Provide the (X, Y) coordinate of the cell's center where the given text is located.  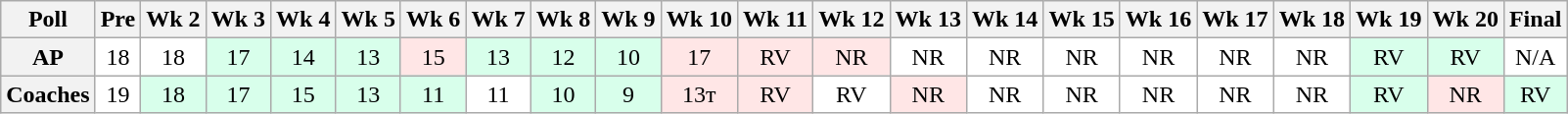
Wk 7 (498, 20)
Wk 14 (1004, 20)
Wk 8 (563, 20)
Coaches (48, 94)
13т (699, 94)
Final (1535, 20)
N/A (1535, 57)
Wk 4 (303, 20)
Wk 16 (1158, 20)
Wk 19 (1389, 20)
Wk 15 (1082, 20)
9 (628, 94)
14 (303, 57)
19 (117, 94)
Wk 13 (928, 20)
Wk 9 (628, 20)
Wk 18 (1312, 20)
Wk 5 (368, 20)
Wk 2 (173, 20)
Wk 3 (238, 20)
12 (563, 57)
Wk 6 (433, 20)
Wk 20 (1465, 20)
Pre (117, 20)
AP (48, 57)
Wk 11 (775, 20)
Poll (48, 20)
Wk 17 (1235, 20)
Wk 10 (699, 20)
Wk 12 (852, 20)
